Scan for the cell matching the given text and deliver its (x, y) coordinate at center. 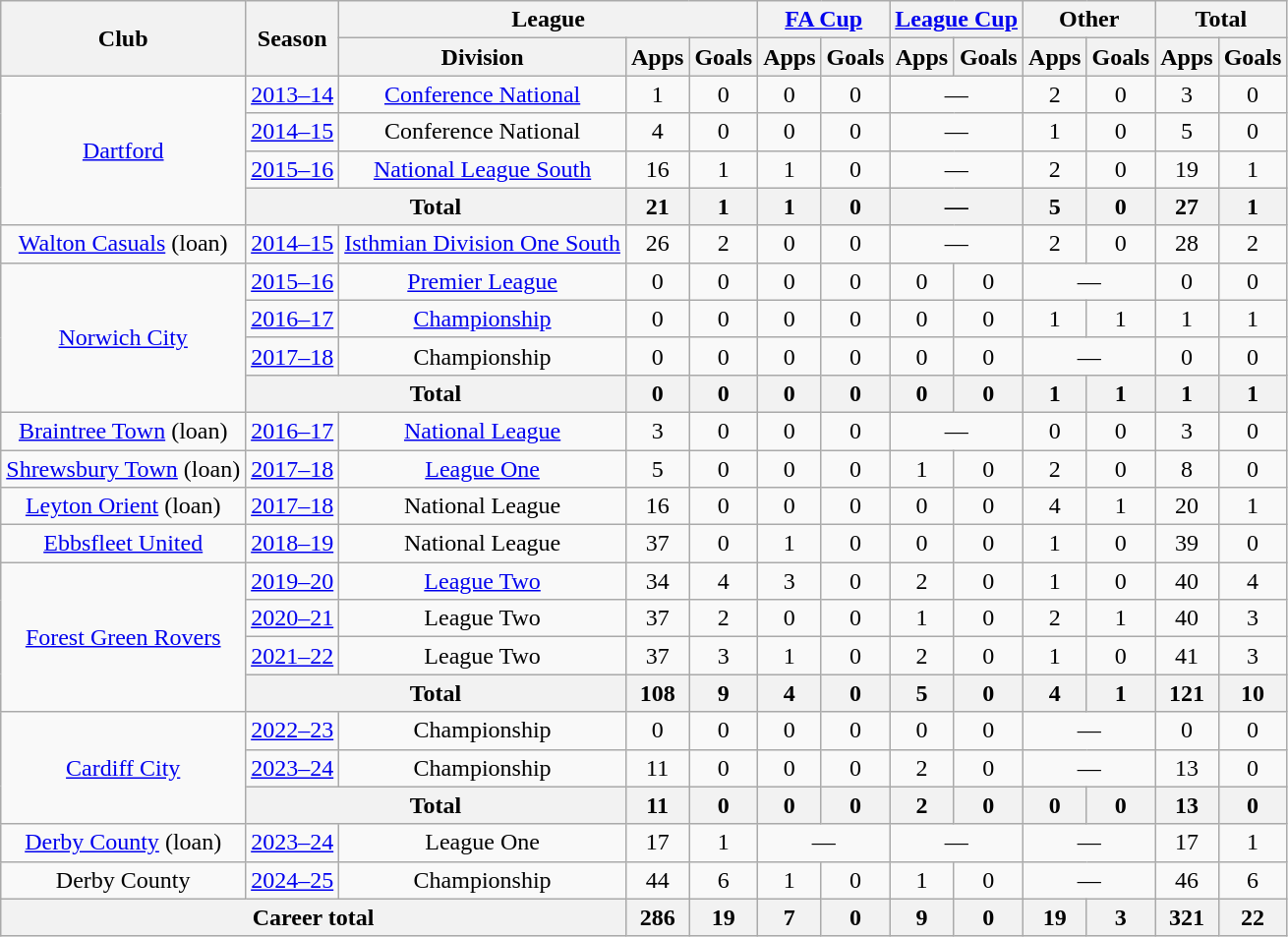
22 (1253, 917)
Club (124, 38)
8 (1187, 469)
21 (657, 206)
2021–22 (293, 656)
39 (1187, 544)
Career total (314, 917)
Division (483, 57)
28 (1187, 244)
27 (1187, 206)
Forest Green Rovers (124, 637)
286 (657, 917)
20 (1187, 506)
Norwich City (124, 337)
2018–19 (293, 544)
2019–20 (293, 581)
2020–21 (293, 618)
Premier League (483, 281)
Dartford (124, 150)
121 (1187, 693)
Cardiff City (124, 768)
2022–23 (293, 731)
44 (657, 880)
Season (293, 38)
Shrewsbury Town (loan) (124, 469)
7 (790, 917)
Derby County (124, 880)
2024–25 (293, 880)
Walton Casuals (loan) (124, 244)
Other (1089, 20)
National League South (483, 169)
FA Cup (824, 20)
108 (657, 693)
26 (657, 244)
Braintree Town (loan) (124, 431)
46 (1187, 880)
41 (1187, 656)
10 (1253, 693)
Ebbsfleet United (124, 544)
321 (1187, 917)
34 (657, 581)
Isthmian Division One South (483, 244)
2013–14 (293, 94)
Leyton Orient (loan) (124, 506)
League Cup (957, 20)
Derby County (loan) (124, 843)
League (549, 20)
